Extract the [X, Y] coordinate from the center of the cell holding the provided text.  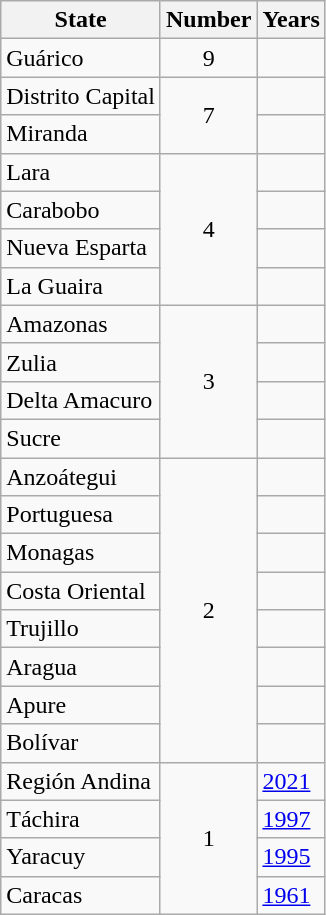
Amazonas [81, 324]
Guárico [81, 58]
2021 [291, 781]
4 [208, 229]
Delta Amacuro [81, 400]
Sucre [81, 438]
Distrito Capital [81, 96]
Yaracuy [81, 857]
1997 [291, 819]
Zulia [81, 362]
1961 [291, 895]
Number [208, 20]
Trujillo [81, 629]
Bolívar [81, 743]
Táchira [81, 819]
Nueva Esparta [81, 248]
State [81, 20]
La Guaira [81, 286]
Lara [81, 172]
Caracas [81, 895]
Región Andina [81, 781]
Years [291, 20]
9 [208, 58]
Monagas [81, 553]
7 [208, 115]
1995 [291, 857]
Costa Oriental [81, 591]
Anzoátegui [81, 477]
2 [208, 610]
Portuguesa [81, 515]
1 [208, 838]
Miranda [81, 134]
Carabobo [81, 210]
3 [208, 381]
Apure [81, 705]
Aragua [81, 667]
